Pinpoint the cell where the given text exists, returning its (x, y) midpoint coordinate. 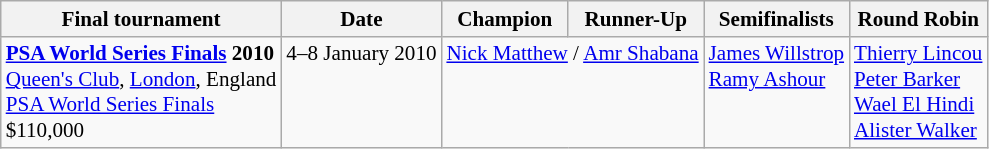
PSA World Series Finals 2010 Queen's Club, London, EnglandPSA World Series Finals$110,000 (142, 92)
Round Robin (918, 18)
Nick Matthew / Amr Shabana (572, 92)
Date (361, 18)
Final tournament (142, 18)
Semifinalists (776, 18)
Runner-Up (636, 18)
James Willstrop Ramy Ashour (776, 92)
4–8 January 2010 (361, 92)
Champion (504, 18)
Thierry Lincou Peter Barker Wael El Hindi Alister Walker (918, 92)
